Find where the given text appears and provide that cell's center as (x, y) coordinate. 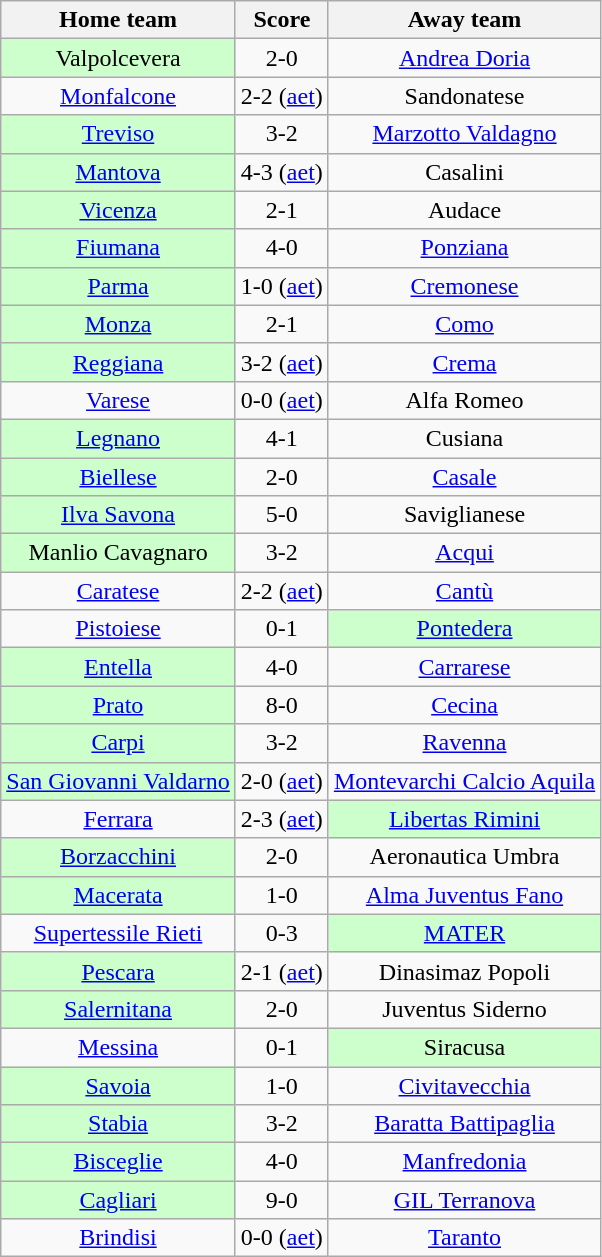
2-3 (aet) (282, 819)
Borzacchini (118, 857)
Dinasimaz Popoli (464, 971)
Away team (464, 20)
Manfredonia (464, 1162)
Civitavecchia (464, 1085)
Vicenza (118, 210)
Parma (118, 286)
Pistoiese (118, 629)
Ponziana (464, 248)
0-3 (282, 933)
Cantù (464, 591)
MATER (464, 933)
Aeronautica Umbra (464, 857)
Treviso (118, 134)
Marzotto Valdagno (464, 134)
2-0 (aet) (282, 781)
Pontedera (464, 629)
Salernitana (118, 1009)
Home team (118, 20)
5-0 (282, 515)
Entella (118, 667)
Baratta Battipaglia (464, 1124)
Monfalcone (118, 96)
Carrarese (464, 667)
Cremonese (464, 286)
Prato (118, 705)
Reggiana (118, 362)
Manlio Cavagnaro (118, 553)
San Giovanni Valdarno (118, 781)
Libertas Rimini (464, 819)
Supertessile Rieti (118, 933)
Ferrara (118, 819)
Juventus Siderno (464, 1009)
Mantova (118, 172)
Savoia (118, 1085)
Legnano (118, 438)
Audace (464, 210)
Pescara (118, 971)
Andrea Doria (464, 58)
Alfa Romeo (464, 400)
Macerata (118, 895)
Como (464, 324)
Casale (464, 477)
Brindisi (118, 1238)
3-2 (aet) (282, 362)
Caratese (118, 591)
Siracusa (464, 1047)
GIL Terranova (464, 1200)
Fiumana (118, 248)
Alma Juventus Fano (464, 895)
Ilva Savona (118, 515)
Sandonatese (464, 96)
Casalini (464, 172)
Carpi (118, 743)
Bisceglie (118, 1162)
Saviglianese (464, 515)
Cagliari (118, 1200)
Varese (118, 400)
Messina (118, 1047)
4-3 (aet) (282, 172)
9-0 (282, 1200)
1-0 (aet) (282, 286)
Cusiana (464, 438)
Cecina (464, 705)
Crema (464, 362)
Valpolcevera (118, 58)
Taranto (464, 1238)
Biellese (118, 477)
Montevarchi Calcio Aquila (464, 781)
2-1 (aet) (282, 971)
Acqui (464, 553)
4-1 (282, 438)
Monza (118, 324)
8-0 (282, 705)
Ravenna (464, 743)
Stabia (118, 1124)
Score (282, 20)
